For the text-containing cell, return its midpoint in (X, Y) coordinate format. 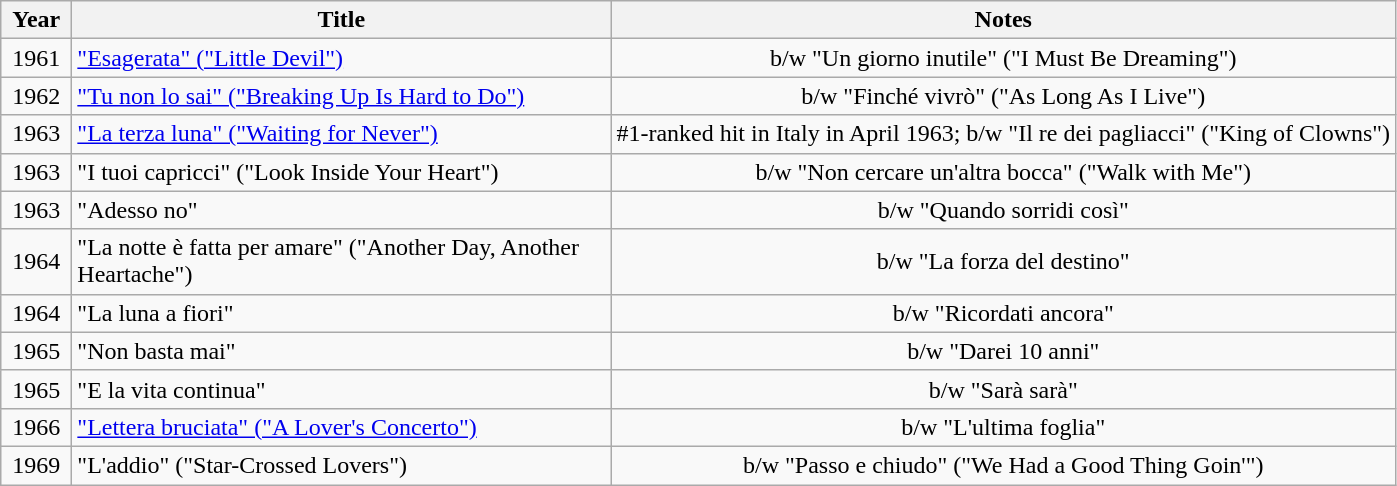
b/w "L'ultima foglia" (1004, 427)
b/w "Un giorno inutile" ("I Must Be Dreaming") (1004, 58)
"Tu non lo sai" ("Breaking Up Is Hard to Do") (342, 96)
b/w "Non cercare un'altra bocca" ("Walk with Me") (1004, 172)
Year (36, 20)
1962 (36, 96)
b/w "Darei 10 anni" (1004, 351)
b/w "Finché vivrò" ("As Long As I Live") (1004, 96)
"Esagerata" ("Little Devil") (342, 58)
b/w "Quando sorridi così" (1004, 210)
Title (342, 20)
"I tuoi capricci" ("Look Inside Your Heart") (342, 172)
b/w "Ricordati ancora" (1004, 313)
"La notte è fatta per amare" ("Another Day, Another Heartache") (342, 262)
1961 (36, 58)
b/w "Sarà sarà" (1004, 389)
"La terza luna" ("Waiting for Never") (342, 134)
"Non basta mai" (342, 351)
"E la vita continua" (342, 389)
#1-ranked hit in Italy in April 1963; b/w "Il re dei pagliacci" ("King of Clowns") (1004, 134)
"L'addio" ("Star-Crossed Lovers") (342, 465)
1969 (36, 465)
1966 (36, 427)
"Lettera bruciata" ("A Lover's Concerto") (342, 427)
"Adesso no" (342, 210)
b/w "Passo e chiudo" ("We Had a Good Thing Goin'") (1004, 465)
"La luna a fiori" (342, 313)
b/w "La forza del destino" (1004, 262)
Notes (1004, 20)
